Detect which cell encompasses the target text, then output its [x, y] center coordinate. 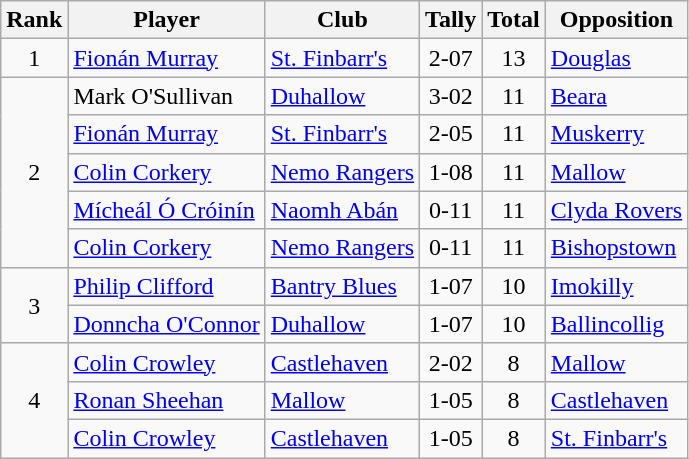
Club [342, 20]
Philip Clifford [166, 286]
Donncha O'Connor [166, 324]
2-07 [451, 58]
Rank [34, 20]
Douglas [616, 58]
Clyda Rovers [616, 210]
Mícheál Ó Cróinín [166, 210]
Tally [451, 20]
2-05 [451, 134]
Player [166, 20]
Bishopstown [616, 248]
Muskerry [616, 134]
Ronan Sheehan [166, 400]
Ballincollig [616, 324]
Naomh Abán [342, 210]
2 [34, 172]
1 [34, 58]
Bantry Blues [342, 286]
Total [514, 20]
3-02 [451, 96]
Opposition [616, 20]
13 [514, 58]
Beara [616, 96]
1-08 [451, 172]
4 [34, 400]
Mark O'Sullivan [166, 96]
2-02 [451, 362]
Imokilly [616, 286]
3 [34, 305]
